Return the [X, Y] coordinate for the center point of the cell that contains the specified text.  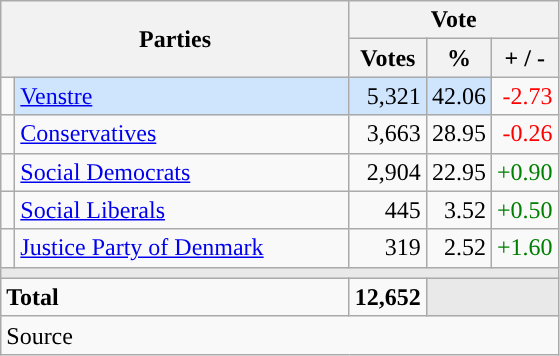
+0.50 [524, 210]
3.52 [458, 210]
Vote [454, 20]
Conservatives [182, 134]
12,652 [388, 297]
Source [280, 335]
2.52 [458, 248]
22.95 [458, 172]
-0.26 [524, 134]
+0.90 [524, 172]
Venstre [182, 96]
2,904 [388, 172]
445 [388, 210]
Votes [388, 58]
5,321 [388, 96]
Social Liberals [182, 210]
+ / - [524, 58]
42.06 [458, 96]
3,663 [388, 134]
319 [388, 248]
-2.73 [524, 96]
28.95 [458, 134]
Social Democrats [182, 172]
Justice Party of Denmark [182, 248]
Parties [176, 39]
Total [176, 297]
% [458, 58]
+1.60 [524, 248]
